Detect which cell encompasses the target text, then output its [x, y] center coordinate. 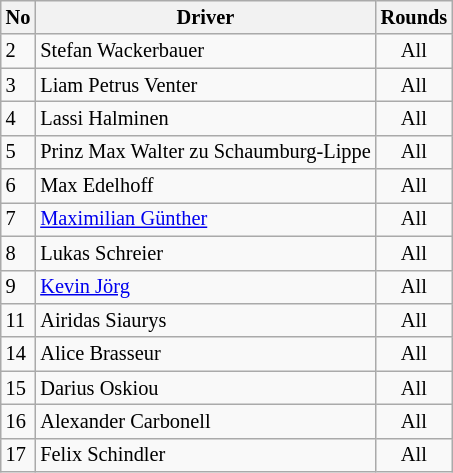
5 [18, 152]
Driver [205, 17]
Prinz Max Walter zu Schaumburg-Lippe [205, 152]
2 [18, 51]
Lassi Halminen [205, 118]
9 [18, 287]
Darius Oskiou [205, 388]
Rounds [414, 17]
15 [18, 388]
14 [18, 354]
Stefan Wackerbauer [205, 51]
Liam Petrus Venter [205, 85]
Kevin Jörg [205, 287]
Alexander Carbonell [205, 421]
4 [18, 118]
Felix Schindler [205, 455]
Alice Brasseur [205, 354]
7 [18, 219]
3 [18, 85]
Airidas Siaurys [205, 320]
8 [18, 253]
16 [18, 421]
Maximilian Günther [205, 219]
11 [18, 320]
Max Edelhoff [205, 186]
No [18, 17]
17 [18, 455]
Lukas Schreier [205, 253]
6 [18, 186]
